Provide the (x, y) coordinate of the cell's center where the given text is located.  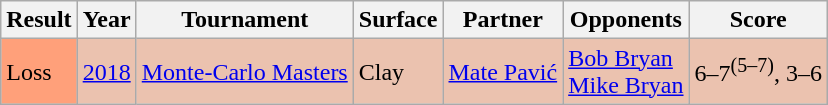
Tournament (244, 20)
Monte-Carlo Masters (244, 72)
2018 (106, 72)
Result (39, 20)
Bob Bryan Mike Bryan (626, 72)
Score (758, 20)
Loss (39, 72)
Opponents (626, 20)
Clay (398, 72)
Partner (503, 20)
Surface (398, 20)
6–7(5–7), 3–6 (758, 72)
Year (106, 20)
Mate Pavić (503, 72)
